Search for the cell housing the specified text and yield its [X, Y] center coordinate. 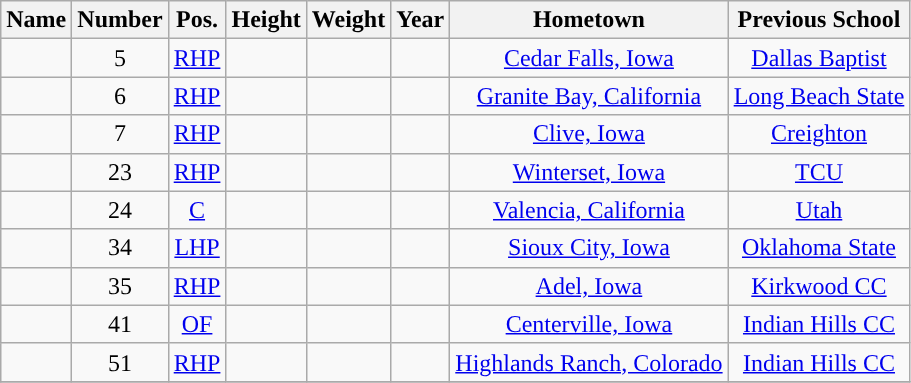
7 [120, 134]
Clive, Iowa [589, 134]
23 [120, 172]
35 [120, 286]
Centerville, Iowa [589, 324]
Adel, Iowa [589, 286]
Sioux City, Iowa [589, 248]
Hometown [589, 20]
Weight [348, 20]
LHP [197, 248]
Creighton [819, 134]
Dallas Baptist [819, 58]
Granite Bay, California [589, 96]
Long Beach State [819, 96]
Cedar Falls, Iowa [589, 58]
51 [120, 362]
Utah [819, 210]
Name [36, 20]
Valencia, California [589, 210]
C [197, 210]
Height [266, 20]
41 [120, 324]
34 [120, 248]
6 [120, 96]
OF [197, 324]
24 [120, 210]
Pos. [197, 20]
Number [120, 20]
TCU [819, 172]
Year [420, 20]
Kirkwood CC [819, 286]
Previous School [819, 20]
5 [120, 58]
Oklahoma State [819, 248]
Highlands Ranch, Colorado [589, 362]
Winterset, Iowa [589, 172]
